Determine the (X, Y) coordinate at the center of the cell enclosing the given text.  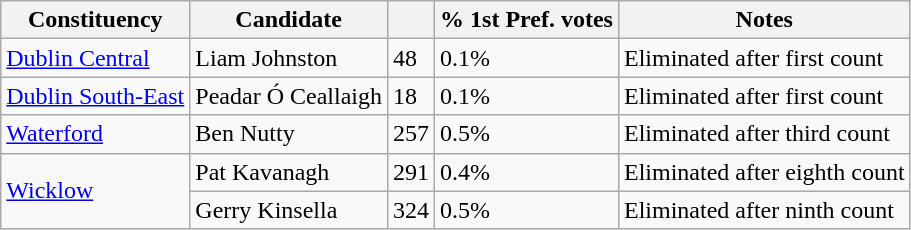
324 (410, 210)
Eliminated after eighth count (764, 172)
Dublin Central (96, 58)
Peadar Ó Ceallaigh (289, 96)
Eliminated after third count (764, 134)
0.4% (527, 172)
Wicklow (96, 191)
Pat Kavanagh (289, 172)
Constituency (96, 20)
Waterford (96, 134)
Eliminated after ninth count (764, 210)
Liam Johnston (289, 58)
% 1st Pref. votes (527, 20)
Candidate (289, 20)
Dublin South-East (96, 96)
Gerry Kinsella (289, 210)
257 (410, 134)
Ben Nutty (289, 134)
48 (410, 58)
291 (410, 172)
18 (410, 96)
Notes (764, 20)
